Identify which cell holds the provided text, then report its [x, y] central coordinate. 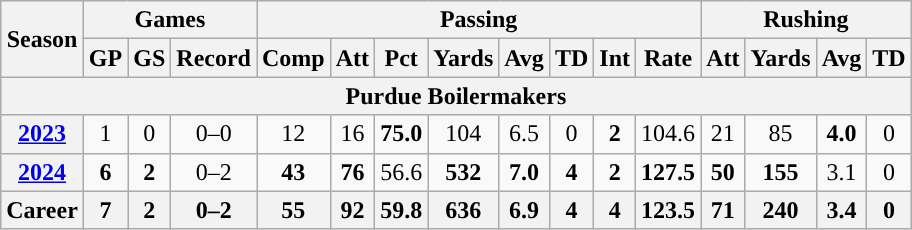
3.1 [842, 172]
155 [780, 172]
Purdue Boilermakers [456, 96]
12 [293, 134]
636 [464, 210]
2024 [42, 172]
123.5 [668, 210]
59.8 [402, 210]
7 [105, 210]
76 [352, 172]
16 [352, 134]
92 [352, 210]
Rushing [806, 20]
Comp [293, 58]
Passing [478, 20]
Career [42, 210]
71 [723, 210]
75.0 [402, 134]
240 [780, 210]
GP [105, 58]
Int [615, 58]
55 [293, 210]
6 [105, 172]
1 [105, 134]
85 [780, 134]
Games [170, 20]
104 [464, 134]
Season [42, 39]
4.0 [842, 134]
50 [723, 172]
0–0 [214, 134]
2023 [42, 134]
Record [214, 58]
532 [464, 172]
Rate [668, 58]
6.5 [524, 134]
6.9 [524, 210]
127.5 [668, 172]
104.6 [668, 134]
43 [293, 172]
21 [723, 134]
3.4 [842, 210]
GS [150, 58]
Pct [402, 58]
7.0 [524, 172]
56.6 [402, 172]
